From the cell containing the given text, extract its center point as (x, y) coordinate. 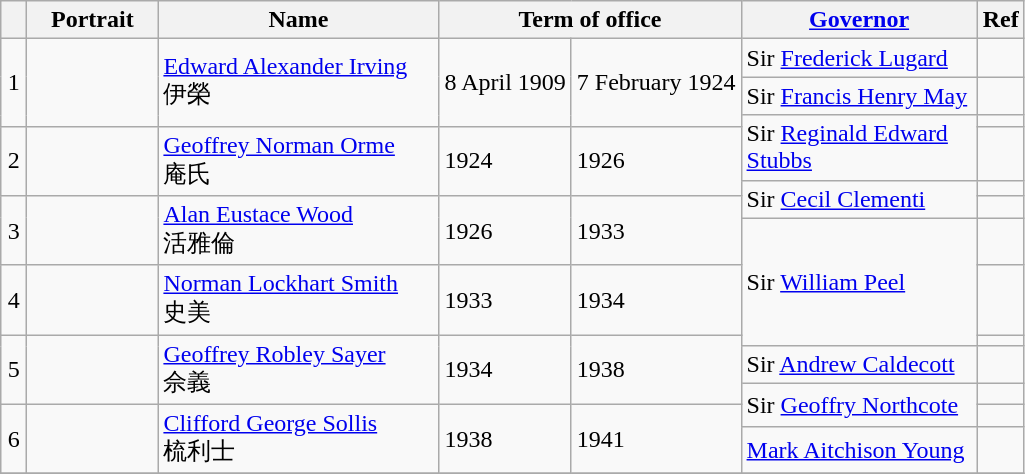
Name (298, 20)
Ref (1000, 20)
Sir Andrew Caldecott (859, 365)
3 (14, 231)
Norman Lockhart Smith史美 (298, 300)
7 February 1924 (656, 82)
Mark Aitchison Young (859, 450)
1 (14, 82)
Geoffrey Robley Sayer佘義 (298, 370)
Sir Cecil Clementi (859, 199)
Alan Eustace Wood活雅倫 (298, 231)
Sir Reginald Edward Stubbs (859, 148)
1924 (505, 161)
Sir Francis Henry May (859, 96)
Governor (859, 20)
Edward Alexander Irving伊榮 (298, 82)
5 (14, 370)
Geoffrey Norman Orme庵氏 (298, 161)
4 (14, 300)
1941 (656, 439)
Term of office (590, 20)
Sir Geoffry Northcote (859, 405)
Portrait (92, 20)
6 (14, 439)
Sir Frederick Lugard (859, 58)
2 (14, 161)
Sir William Peel (859, 282)
8 April 1909 (505, 82)
Clifford George Sollis梳利士 (298, 439)
